Return the [X, Y] coordinate for the center point of the cell that contains the specified text.  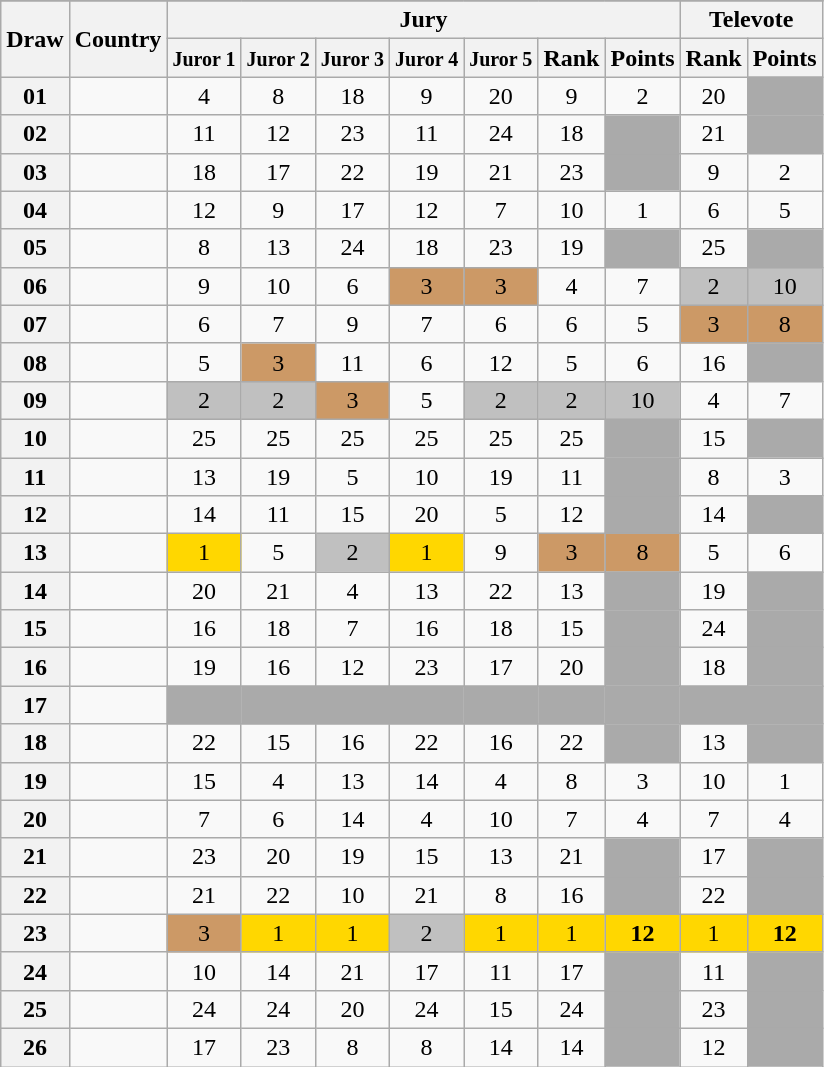
Jury [424, 20]
01 [35, 96]
26 [35, 1047]
Country [118, 39]
Juror 5 [501, 58]
09 [35, 400]
06 [35, 286]
Draw [35, 39]
07 [35, 324]
Juror 3 [352, 58]
04 [35, 210]
Juror 2 [278, 58]
Televote [751, 20]
08 [35, 362]
03 [35, 172]
02 [35, 134]
Juror 1 [204, 58]
Juror 4 [426, 58]
05 [35, 248]
